Return the [X, Y] coordinate for the center point of the cell that contains the specified text.  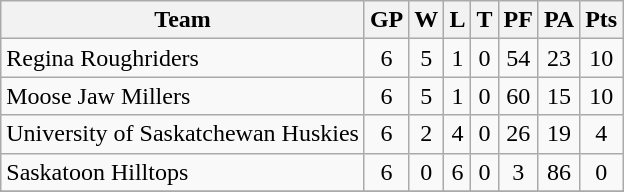
PA [558, 20]
W [426, 20]
26 [518, 134]
3 [518, 172]
Regina Roughriders [183, 58]
University of Saskatchewan Huskies [183, 134]
L [458, 20]
15 [558, 96]
Team [183, 20]
Pts [602, 20]
23 [558, 58]
Moose Jaw Millers [183, 96]
GP [386, 20]
PF [518, 20]
86 [558, 172]
54 [518, 58]
60 [518, 96]
T [484, 20]
19 [558, 134]
2 [426, 134]
Saskatoon Hilltops [183, 172]
